Scan for the cell matching the given text and deliver its [X, Y] coordinate at center. 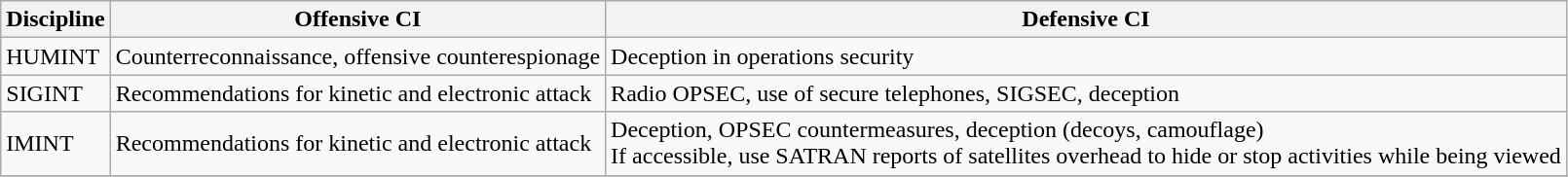
Deception in operations security [1087, 56]
Radio OPSEC, use of secure telephones, SIGSEC, deception [1087, 93]
Counterreconnaissance, offensive counterespionage [357, 56]
HUMINT [56, 56]
Offensive CI [357, 19]
IMINT [56, 144]
Discipline [56, 19]
Defensive CI [1087, 19]
SIGINT [56, 93]
